Output the [x, y] coordinate of the center of the cell containing the given text.  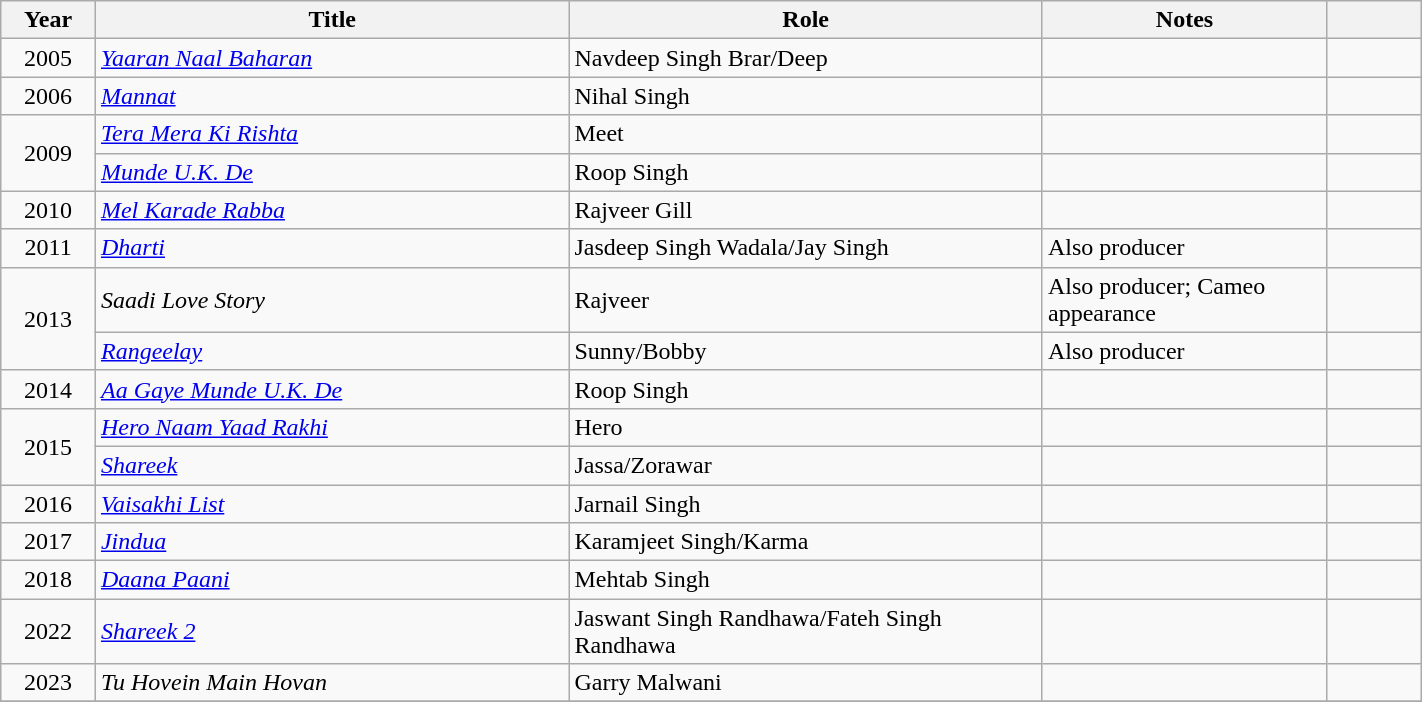
2005 [48, 58]
Year [48, 20]
Meet [806, 134]
Navdeep Singh Brar/Deep [806, 58]
Aa Gaye Munde U.K. De [332, 389]
Jasdeep Singh Wadala/Jay Singh [806, 248]
2006 [48, 96]
Daana Paani [332, 580]
2010 [48, 210]
Karamjeet Singh/Karma [806, 542]
Shareek 2 [332, 632]
2017 [48, 542]
2018 [48, 580]
2023 [48, 683]
2009 [48, 153]
2014 [48, 389]
Role [806, 20]
Vaisakhi List [332, 503]
Jassa/Zorawar [806, 465]
Rajveer Gill [806, 210]
Rangeelay [332, 351]
Hero [806, 427]
Dharti [332, 248]
Jaswant Singh Randhawa/Fateh Singh Randhawa [806, 632]
Mel Karade Rabba [332, 210]
Saadi Love Story [332, 300]
2022 [48, 632]
Rajveer [806, 300]
2015 [48, 446]
Mannat [332, 96]
Nihal Singh [806, 96]
Shareek [332, 465]
Tu Hovein Main Hovan [332, 683]
Jindua [332, 542]
Garry Malwani [806, 683]
2011 [48, 248]
2013 [48, 318]
Munde U.K. De [332, 172]
Jarnail Singh [806, 503]
Sunny/Bobby [806, 351]
Also producer; Cameo appearance [1184, 300]
Yaaran Naal Baharan [332, 58]
Notes [1184, 20]
2016 [48, 503]
Mehtab Singh [806, 580]
Tera Mera Ki Rishta [332, 134]
Hero Naam Yaad Rakhi [332, 427]
Title [332, 20]
